Extract the [X, Y] coordinate from the center of the cell holding the provided text.  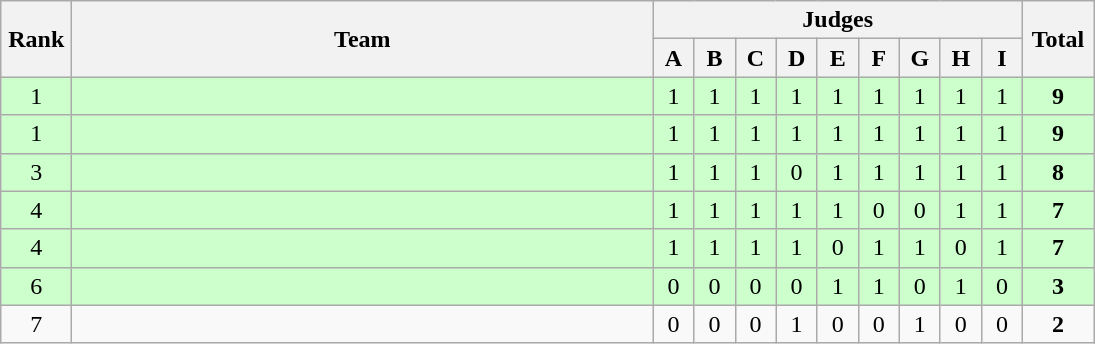
Team [362, 39]
8 [1058, 172]
Rank [36, 39]
G [920, 58]
A [674, 58]
2 [1058, 324]
Total [1058, 39]
B [714, 58]
6 [36, 286]
C [756, 58]
E [838, 58]
I [1002, 58]
F [878, 58]
H [960, 58]
D [796, 58]
Judges [838, 20]
